Extract the [X, Y] coordinate from the center of the cell holding the provided text.  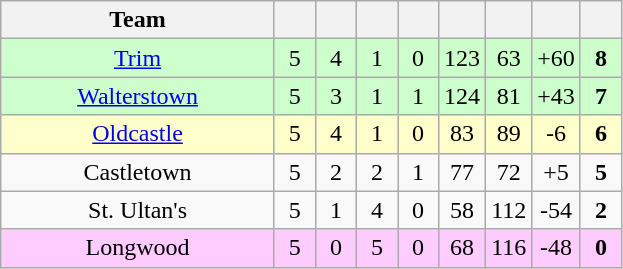
-6 [556, 134]
6 [600, 134]
58 [462, 210]
-54 [556, 210]
68 [462, 248]
8 [600, 58]
-48 [556, 248]
116 [509, 248]
83 [462, 134]
112 [509, 210]
124 [462, 96]
Castletown [138, 172]
+60 [556, 58]
89 [509, 134]
Oldcastle [138, 134]
Team [138, 20]
Walterstown [138, 96]
81 [509, 96]
+43 [556, 96]
St. Ultan's [138, 210]
3 [336, 96]
72 [509, 172]
Trim [138, 58]
63 [509, 58]
123 [462, 58]
+5 [556, 172]
77 [462, 172]
7 [600, 96]
Longwood [138, 248]
